Search for the cell housing the specified text and yield its (x, y) center coordinate. 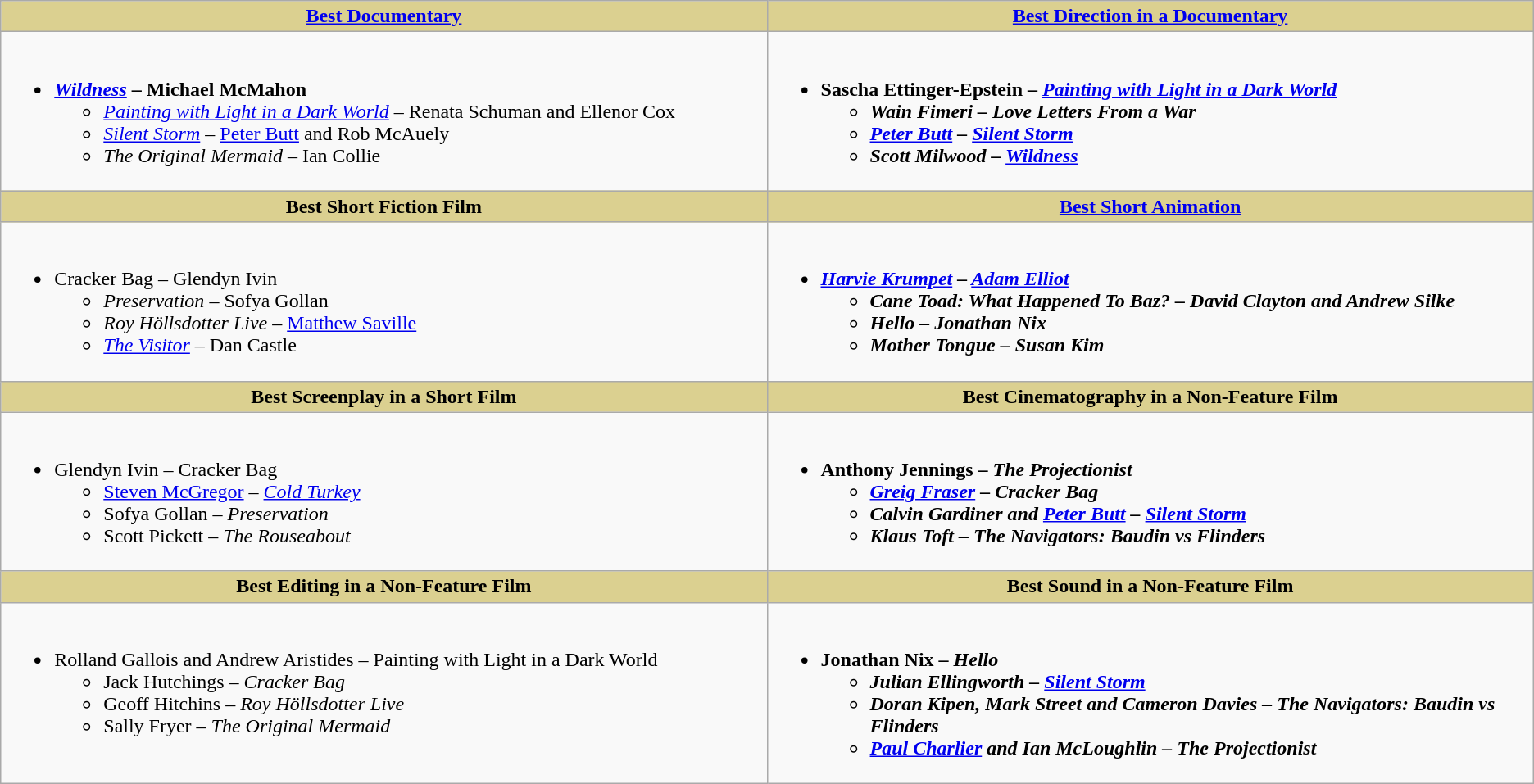
Best Short Animation (1150, 206)
Best Short Fiction Film (383, 206)
Glendyn Ivin – Cracker BagSteven McGregor – Cold TurkeySofya Gollan – PreservationScott Pickett – The Rouseabout (383, 492)
Best Direction in a Documentary (1150, 16)
Best Editing in a Non-Feature Film (383, 587)
Best Documentary (383, 16)
Cracker Bag – Glendyn IvinPreservation – Sofya GollanRoy Höllsdotter Live – Matthew SavilleThe Visitor – Dan Castle (383, 301)
Best Screenplay in a Short Film (383, 397)
Best Sound in a Non-Feature Film (1150, 587)
Harvie Krumpet – Adam ElliotCane Toad: What Happened To Baz? – David Clayton and Andrew SilkeHello – Jonathan NixMother Tongue – Susan Kim (1150, 301)
Best Cinematography in a Non-Feature Film (1150, 397)
Sascha Ettinger-Epstein – Painting with Light in a Dark WorldWain Fimeri – Love Letters From a WarPeter Butt – Silent StormScott Milwood – Wildness (1150, 111)
